For the text-containing cell, return its midpoint in (X, Y) coordinate format. 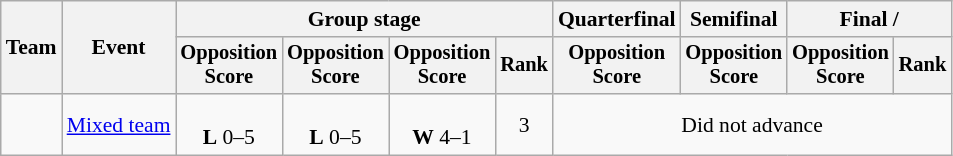
Did not advance (752, 124)
Mixed team (119, 124)
W 4–1 (442, 124)
Final / (869, 19)
3 (524, 124)
Semifinal (734, 19)
Quarterfinal (617, 19)
Event (119, 48)
Team (32, 48)
Group stage (364, 19)
